Locate the cell with the specified text and output its [x, y] center coordinate. 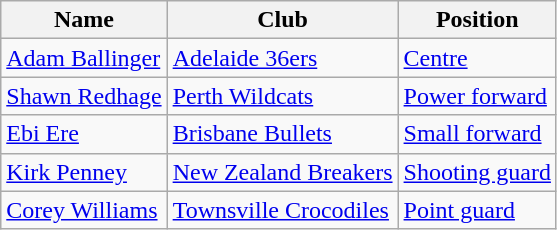
Point guard [477, 210]
Townsville Crocodiles [282, 210]
Small forward [477, 134]
Name [84, 20]
Adam Ballinger [84, 58]
New Zealand Breakers [282, 172]
Centre [477, 58]
Position [477, 20]
Shooting guard [477, 172]
Power forward [477, 96]
Perth Wildcats [282, 96]
Corey Williams [84, 210]
Kirk Penney [84, 172]
Brisbane Bullets [282, 134]
Adelaide 36ers [282, 58]
Club [282, 20]
Ebi Ere [84, 134]
Shawn Redhage [84, 96]
